Capture the cell that displays the provided text and extract its [X, Y] central coordinate. 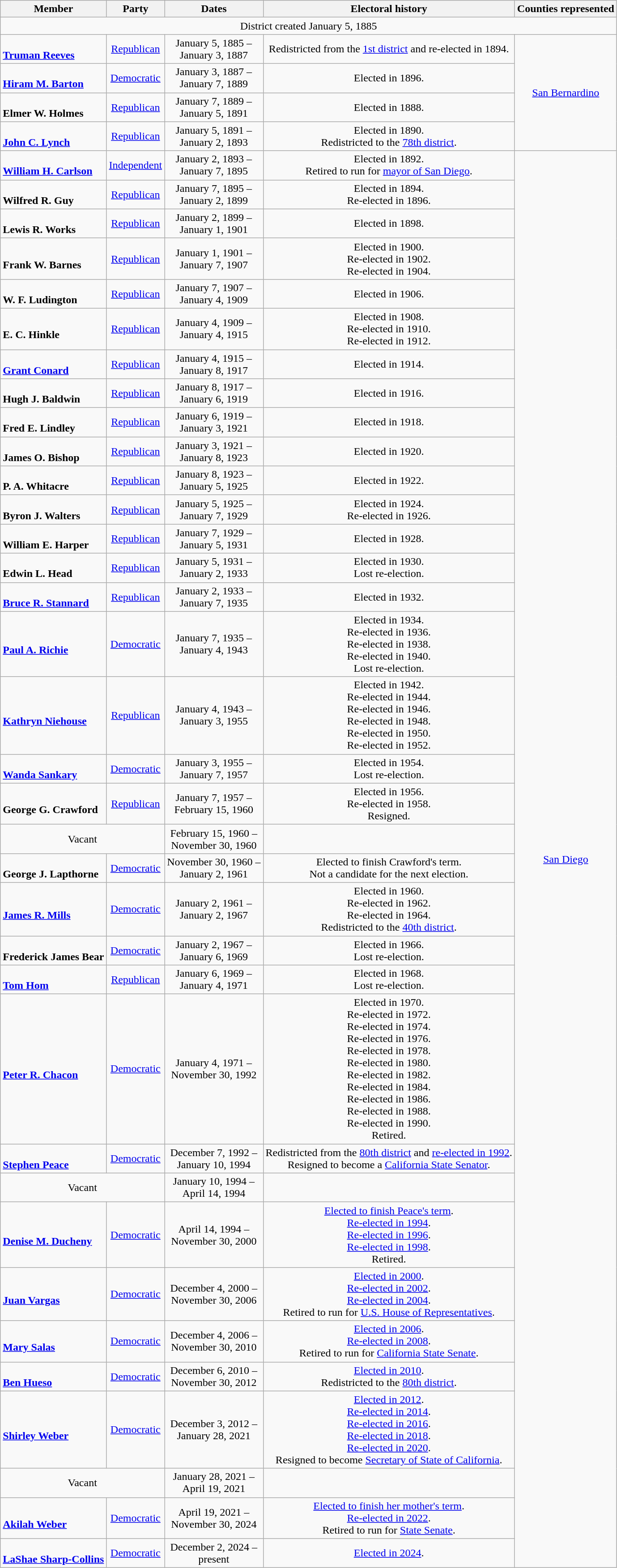
Redistricted from the 80th district and re-elected in 1992. Resigned to become a California State Senator. [389, 1158]
Elected in 2010. Redistricted to the 80th district. [389, 1377]
Member [54, 9]
Frank W. Barnes [54, 259]
Elected in 1954. Lost re-election. [389, 768]
San Diego [566, 859]
January 28, 2021 – April 19, 2021 [214, 1483]
Elected in 1960. Re-elected in 1962. Re-elected in 1964. Redistricted to the 40th district. [389, 909]
January 5, 1891 – January 2, 1893 [214, 136]
Hiram M. Barton [54, 78]
January 2, 1961 – January 2, 1967 [214, 909]
Elected in 1956. Re-elected in 1958. Resigned. [389, 804]
Mary Salas [54, 1341]
Truman Reeves [54, 49]
January 5, 1931 – January 2, 1933 [214, 568]
Elected in 1906. [389, 293]
Elected in 1890. Redistricted to the 78th district. [389, 136]
Elected in 1898. [389, 224]
E. C. Hinkle [54, 329]
November 30, 1960 – January 2, 1961 [214, 868]
Ben Hueso [54, 1377]
James O. Bishop [54, 452]
January 8, 1923 – January 5, 1925 [214, 480]
December 3, 2012 – January 28, 2021 [214, 1429]
Elmer W. Holmes [54, 107]
George J. Lapthorne [54, 868]
April 19, 2021 – November 30, 2024 [214, 1518]
Bruce R. Stannard [54, 597]
Elected in 1924. Re-elected in 1926. [389, 510]
January 8, 1917 – January 6, 1919 [214, 394]
January 7, 1889 – January 5, 1891 [214, 107]
Elected in 1932. [389, 597]
Elected in 1928. [389, 538]
February 15, 1960 – November 30, 1960 [214, 839]
Elected in 1916. [389, 394]
San Bernardino [566, 93]
January 3, 1921 – January 8, 1923 [214, 452]
Elected in 1888. [389, 107]
William H. Carlson [54, 165]
Elected in 1934. Re-elected in 1936. Re-elected in 1938. Re-elected in 1940. Lost re-election. [389, 644]
Wanda Sankary [54, 768]
January 5, 1925 – January 7, 1929 [214, 510]
District created January 5, 1885 [309, 26]
Elected in 1892. Retired to run for mayor of San Diego. [389, 165]
January 10, 1994 – April 14, 1994 [214, 1188]
John C. Lynch [54, 136]
Peter R. Chacon [54, 1069]
December 4, 2000 – November 30, 2006 [214, 1294]
January 4, 1915 – January 8, 1917 [214, 364]
December 2, 2024 – present [214, 1553]
Elected in 1894. Re-elected in 1896. [389, 194]
Elected in 1922. [389, 480]
William E. Harper [54, 538]
Denise M. Ducheny [54, 1235]
Elected in 1968. Lost re-election. [389, 979]
Counties represented [566, 9]
LaShae Sharp-Collins [54, 1553]
Shirley Weber [54, 1429]
George G. Crawford [54, 804]
January 7, 1929 – January 5, 1931 [214, 538]
January 5, 1885 – January 3, 1887 [214, 49]
Lewis R. Works [54, 224]
Wilfred R. Guy [54, 194]
January 4, 1909 – January 4, 1915 [214, 329]
Frederick James Bear [54, 950]
Elected in 1918. [389, 422]
January 7, 1907 – January 4, 1909 [214, 293]
Hugh J. Baldwin [54, 394]
Elected in 1920. [389, 452]
April 14, 1994 – November 30, 2000 [214, 1235]
Dates [214, 9]
Kathryn Niehouse [54, 716]
January 4, 1943 – January 3, 1955 [214, 716]
James R. Mills [54, 909]
Elected to finish Peace's term. Re-elected in 1994. Re-elected in 1996. Re-elected in 1998. Retired. [389, 1235]
January 2, 1893 – January 7, 1895 [214, 165]
Elected in 1914. [389, 364]
Elected in 2012. Re-elected in 2014. Re-elected in 2016. Re-elected in 2018. Re-elected in 2020. Resigned to become Secretary of State of California. [389, 1429]
January 6, 1919 – January 3, 1921 [214, 422]
P. A. Whitacre [54, 480]
W. F. Ludington [54, 293]
January 7, 1957 – February 15, 1960 [214, 804]
Party [136, 9]
January 1, 1901 – January 7, 1907 [214, 259]
Elected in 2006. Re-elected in 2008. Retired to run for California State Senate. [389, 1341]
Edwin L. Head [54, 568]
Elected to finish her mother's term. Re-elected in 2022. Retired to run for State Senate. [389, 1518]
December 7, 1992 – January 10, 1994 [214, 1158]
Tom Hom [54, 979]
Elected in 1896. [389, 78]
Grant Conard [54, 364]
January 4, 1971 – November 30, 1992 [214, 1069]
January 7, 1895 – January 2, 1899 [214, 194]
January 2, 1967 – January 6, 1969 [214, 950]
Elected in 1908. Re-elected in 1910. Re-elected in 1912. [389, 329]
January 2, 1899 – January 1, 1901 [214, 224]
Elected in 1942. Re-elected in 1944. Re-elected in 1946. Re-elected in 1948. Re-elected in 1950. Re-elected in 1952. [389, 716]
Electoral history [389, 9]
January 7, 1935 – January 4, 1943 [214, 644]
Elected to finish Crawford's term. Not a candidate for the next election. [389, 868]
January 2, 1933 – January 7, 1935 [214, 597]
December 6, 2010 – November 30, 2012 [214, 1377]
Juan Vargas [54, 1294]
Elected in 1900. Re-elected in 1902. Re-elected in 1904. [389, 259]
Elected in 2024. [389, 1553]
Redistricted from the 1st district and re-elected in 1894. [389, 49]
Elected in 1966. Lost re-election. [389, 950]
Paul A. Richie [54, 644]
January 3, 1955 – January 7, 1957 [214, 768]
Elected in 2000. Re-elected in 2002. Re-elected in 2004. Retired to run for U.S. House of Representatives. [389, 1294]
Akilah Weber [54, 1518]
Stephen Peace [54, 1158]
Fred E. Lindley [54, 422]
Independent [136, 165]
December 4, 2006 – November 30, 2010 [214, 1341]
January 3, 1887 – January 7, 1889 [214, 78]
January 6, 1969 – January 4, 1971 [214, 979]
Byron J. Walters [54, 510]
Elected in 1930. Lost re-election. [389, 568]
